Search for the cell housing the specified text and yield its [X, Y] center coordinate. 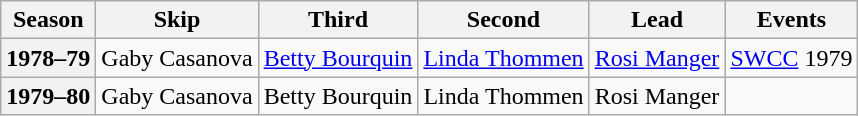
Lead [657, 20]
Events [792, 20]
SWCC 1979 [792, 58]
Season [48, 20]
Skip [177, 20]
Third [338, 20]
Second [504, 20]
1979–80 [48, 96]
1978–79 [48, 58]
